Search for the cell housing the specified text and yield its (x, y) center coordinate. 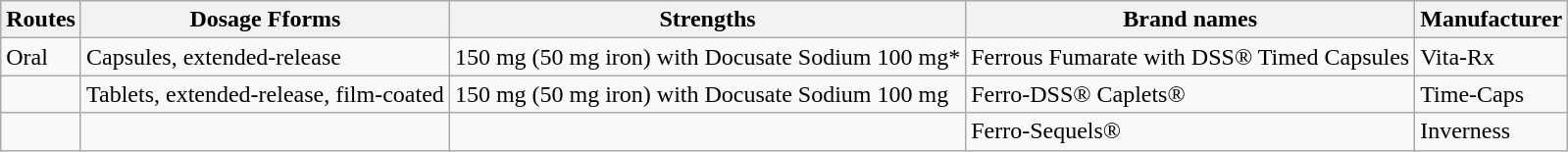
Vita-Rx (1492, 57)
Routes (41, 20)
Inverness (1492, 131)
Capsules, extended-release (265, 57)
Oral (41, 57)
Ferro-Sequels® (1190, 131)
Tablets, extended-release, film-coated (265, 94)
Strengths (707, 20)
Brand names (1190, 20)
Ferro-DSS® Caplets® (1190, 94)
Dosage Fforms (265, 20)
150 mg (50 mg iron) with Docusate Sodium 100 mg (707, 94)
Time-Caps (1492, 94)
Manufacturer (1492, 20)
150 mg (50 mg iron) with Docusate Sodium 100 mg* (707, 57)
Ferrous Fumarate with DSS® Timed Capsules (1190, 57)
